Identify which cell holds the provided text, then report its (x, y) central coordinate. 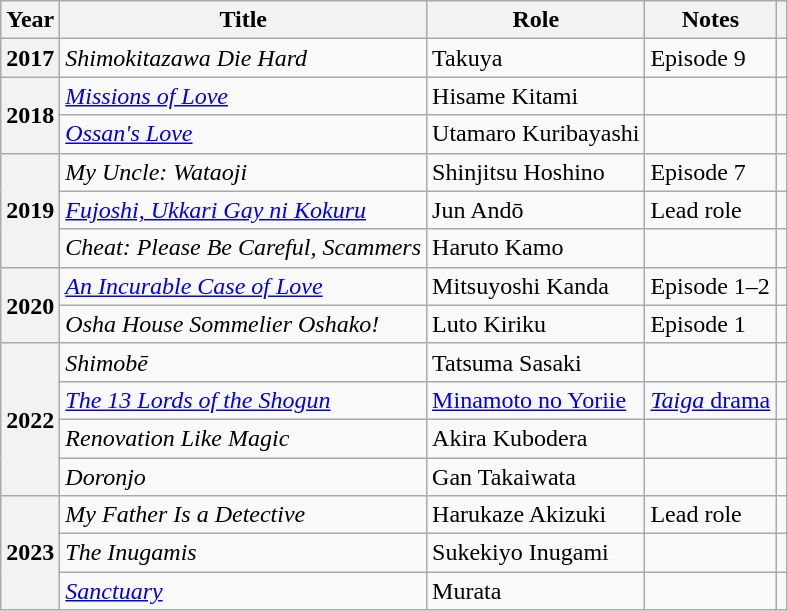
The 13 Lords of the Shogun (244, 400)
Fujoshi, Ukkari Gay ni Kokuru (244, 210)
2022 (30, 419)
Hisame Kitami (536, 96)
Episode 1–2 (710, 286)
Takuya (536, 58)
Role (536, 20)
Taiga drama (710, 400)
Renovation Like Magic (244, 438)
Haruto Kamo (536, 248)
2019 (30, 210)
Title (244, 20)
Mitsuyoshi Kanda (536, 286)
Episode 7 (710, 172)
Luto Kiriku (536, 324)
Shimobē (244, 362)
Year (30, 20)
My Uncle: Wataoji (244, 172)
Murata (536, 591)
Akira Kubodera (536, 438)
Jun Andō (536, 210)
Cheat: Please Be Careful, Scammers (244, 248)
Minamoto no Yoriie (536, 400)
2020 (30, 305)
Notes (710, 20)
The Inugamis (244, 553)
Tatsuma Sasaki (536, 362)
Missions of Love (244, 96)
Episode 1 (710, 324)
Episode 9 (710, 58)
Shinjitsu Hoshino (536, 172)
My Father Is a Detective (244, 515)
2018 (30, 115)
Shimokitazawa Die Hard (244, 58)
Harukaze Akizuki (536, 515)
Gan Takaiwata (536, 477)
Osha House Sommelier Oshako! (244, 324)
An Incurable Case of Love (244, 286)
Sukekiyo Inugami (536, 553)
Sanctuary (244, 591)
Utamaro Kuribayashi (536, 134)
Doronjo (244, 477)
2023 (30, 553)
Ossan's Love (244, 134)
2017 (30, 58)
